Extract the [X, Y] coordinate from the center of the cell holding the provided text.  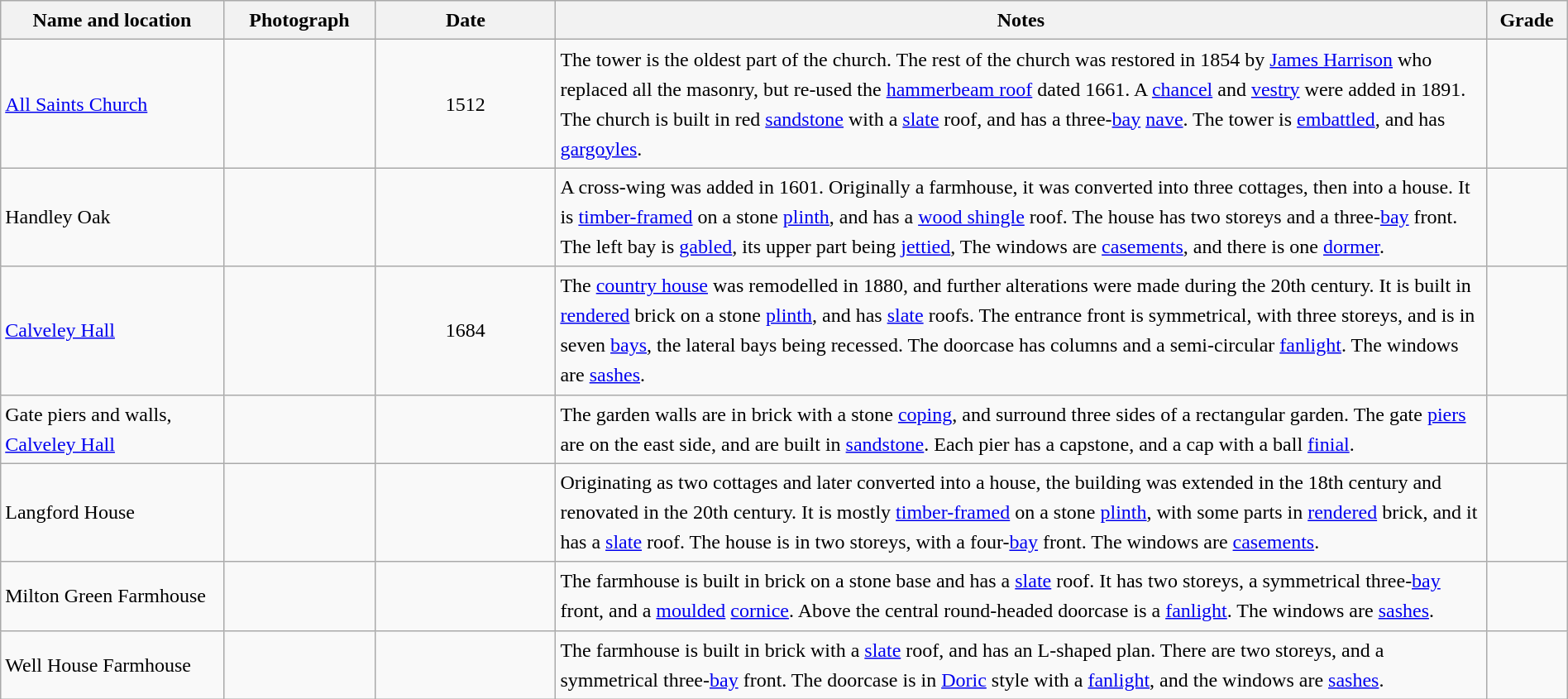
Date [466, 20]
Name and location [112, 20]
Notes [1021, 20]
Calveley Hall [112, 331]
Handley Oak [112, 217]
Well House Farmhouse [112, 665]
Grade [1527, 20]
Gate piers and walls,Calveley Hall [112, 428]
Photograph [299, 20]
Milton Green Farmhouse [112, 596]
All Saints Church [112, 104]
1684 [466, 331]
1512 [466, 104]
Langford House [112, 513]
